Find where the given text appears and provide that cell's center as [x, y] coordinate. 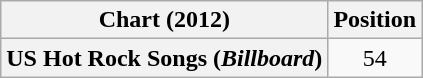
54 [375, 58]
Position [375, 20]
Chart (2012) [164, 20]
US Hot Rock Songs (Billboard) [164, 58]
